Provide the [x, y] coordinate of the cell's center where the given text is located.  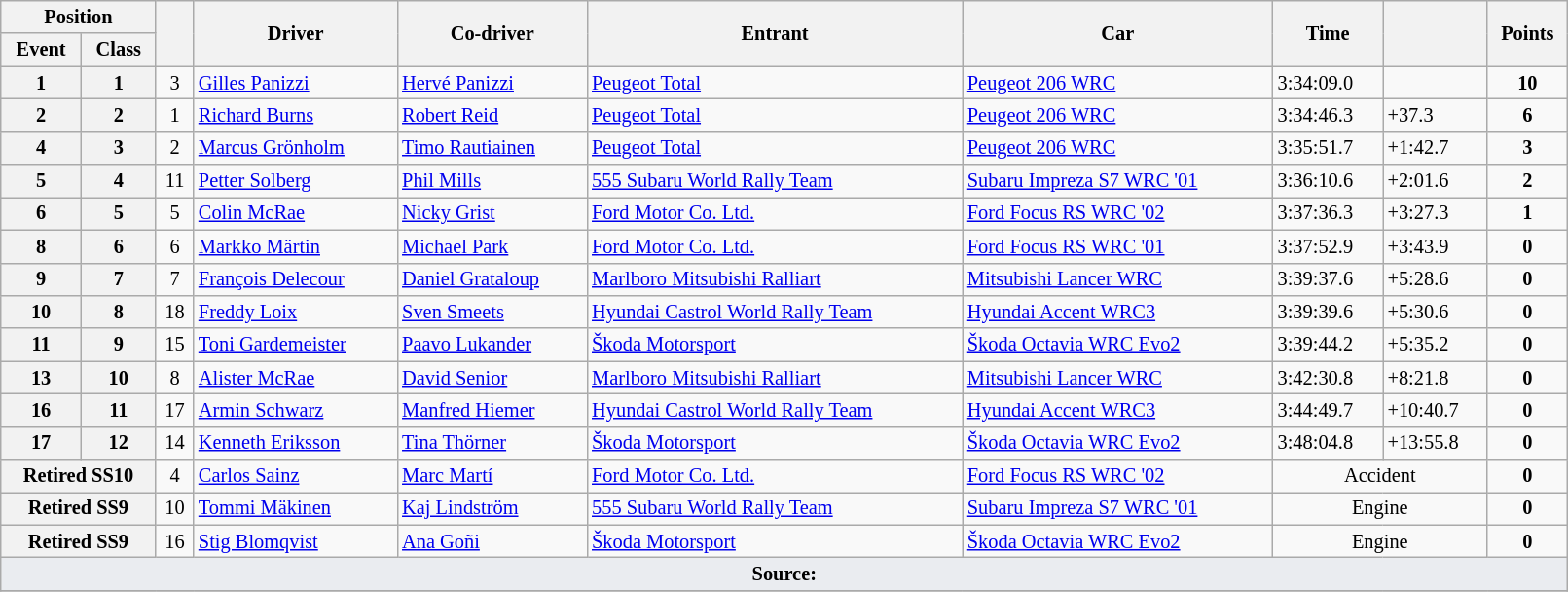
3:37:36.3 [1328, 213]
Alister McRae [296, 378]
François Delecour [296, 279]
Petter Solberg [296, 181]
Entrant [775, 33]
Retired SS10 [78, 476]
3:44:49.7 [1328, 410]
Nicky Grist [492, 213]
+13:55.8 [1435, 443]
3:34:09.0 [1328, 83]
15 [175, 345]
Armin Schwarz [296, 410]
+3:27.3 [1435, 213]
Car [1117, 33]
Accident [1380, 476]
+1:42.7 [1435, 148]
+10:40.7 [1435, 410]
Kenneth Eriksson [296, 443]
3:39:44.2 [1328, 345]
12 [119, 443]
+5:35.2 [1435, 345]
14 [175, 443]
13 [41, 378]
+5:28.6 [1435, 279]
Source: [784, 573]
Time [1328, 33]
18 [175, 312]
Michael Park [492, 246]
Freddy Loix [296, 312]
Colin McRae [296, 213]
Marcus Grönholm [296, 148]
3:34:46.3 [1328, 115]
+8:21.8 [1435, 378]
Phil Mills [492, 181]
3:39:39.6 [1328, 312]
Driver [296, 33]
Kaj Lindström [492, 508]
3:39:37.6 [1328, 279]
+3:43.9 [1435, 246]
Stig Blomqvist [296, 541]
Sven Smeets [492, 312]
Marc Martí [492, 476]
Tommi Mäkinen [296, 508]
Carlos Sainz [296, 476]
3:48:04.8 [1328, 443]
Co-driver [492, 33]
Toni Gardemeister [296, 345]
Richard Burns [296, 115]
Position [78, 17]
+2:01.6 [1435, 181]
Ford Focus RS WRC '01 [1117, 246]
3:35:51.7 [1328, 148]
Event [41, 50]
3:37:52.9 [1328, 246]
Markko Märtin [296, 246]
Hervé Panizzi [492, 83]
Gilles Panizzi [296, 83]
Manfred Hiemer [492, 410]
David Senior [492, 378]
Tina Thörner [492, 443]
Daniel Grataloup [492, 279]
Robert Reid [492, 115]
+5:30.6 [1435, 312]
Ana Goñi [492, 541]
3:42:30.8 [1328, 378]
3:36:10.6 [1328, 181]
Timo Rautiainen [492, 148]
Points [1528, 33]
+37.3 [1435, 115]
Class [119, 50]
Paavo Lukander [492, 345]
